Return (X, Y) of the center of cell containing provided text 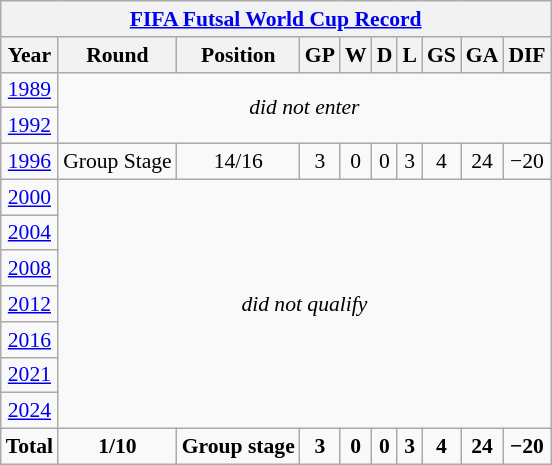
L (410, 55)
2016 (30, 340)
2012 (30, 304)
did not enter (304, 108)
1/10 (118, 447)
2008 (30, 269)
1992 (30, 126)
DIF (526, 55)
FIFA Futsal World Cup Record (276, 19)
Position (238, 55)
Round (118, 55)
2000 (30, 197)
Group stage (238, 447)
2004 (30, 233)
1996 (30, 162)
W (356, 55)
did not qualify (304, 304)
GS (442, 55)
GP (320, 55)
14/16 (238, 162)
Total (30, 447)
D (385, 55)
1989 (30, 90)
Year (30, 55)
GA (482, 55)
2024 (30, 411)
Group Stage (118, 162)
2021 (30, 375)
